Scan for the cell matching the given text and deliver its [x, y] coordinate at center. 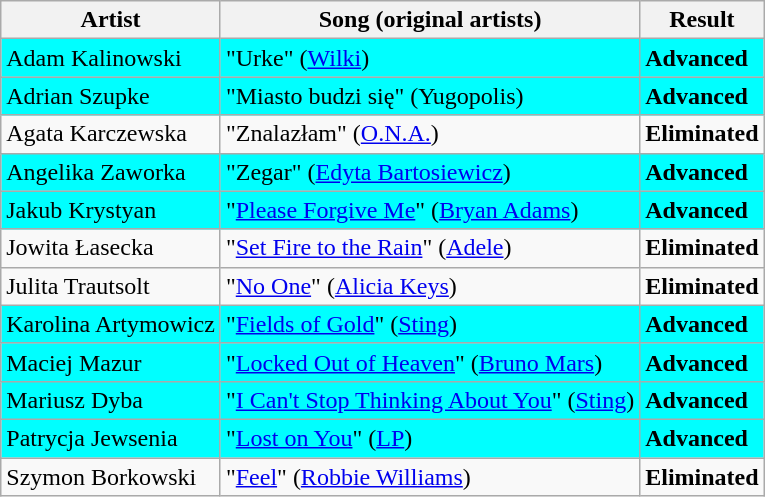
Adam Kalinowski [111, 58]
Julita Trautsolt [111, 286]
Result [702, 20]
"Znalazłam" (O.N.A.) [430, 134]
"No One" (Alicia Keys) [430, 286]
"Please Forgive Me" (Bryan Adams) [430, 210]
Song (original artists) [430, 20]
Maciej Mazur [111, 362]
Jowita Łasecka [111, 248]
"Set Fire to the Rain" (Adele) [430, 248]
"Urke" (Wilki) [430, 58]
"Miasto budzi się" (Yugopolis) [430, 96]
"Fields of Gold" (Sting) [430, 324]
"Zegar" (Edyta Bartosiewicz) [430, 172]
"Feel" (Robbie Williams) [430, 477]
"Lost on You" (LP) [430, 438]
Szymon Borkowski [111, 477]
"I Can't Stop Thinking About You" (Sting) [430, 400]
Karolina Artymowicz [111, 324]
Adrian Szupke [111, 96]
Mariusz Dyba [111, 400]
Agata Karczewska [111, 134]
Angelika Zaworka [111, 172]
Jakub Krystyan [111, 210]
Artist [111, 20]
Patrycja Jewsenia [111, 438]
"Locked Out of Heaven" (Bruno Mars) [430, 362]
